Find where the given text appears and provide that cell's center as (X, Y) coordinate. 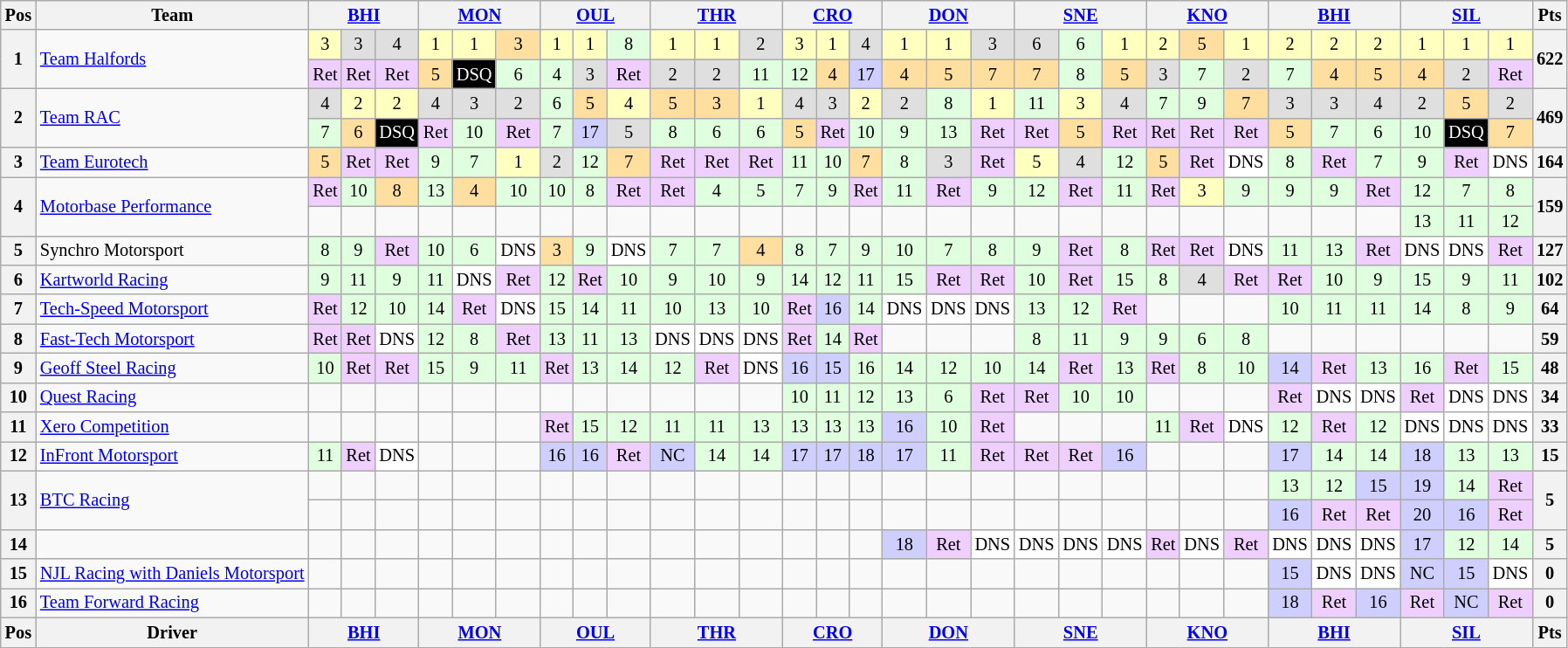
34 (1550, 397)
Team Forward Racing (172, 603)
Team Halfords (172, 59)
622 (1550, 59)
159 (1550, 206)
Team Eurotech (172, 162)
469 (1550, 117)
InFront Motorsport (172, 456)
Kartworld Racing (172, 279)
Team (172, 15)
Driver (172, 632)
64 (1550, 309)
Quest Racing (172, 397)
Team RAC (172, 117)
164 (1550, 162)
Geoff Steel Racing (172, 368)
102 (1550, 279)
48 (1550, 368)
20 (1422, 514)
BTC Racing (172, 500)
19 (1422, 486)
Tech-Speed Motorsport (172, 309)
NJL Racing with Daniels Motorsport (172, 574)
Motorbase Performance (172, 206)
59 (1550, 339)
Xero Competition (172, 427)
Synchro Motorsport (172, 251)
127 (1550, 251)
33 (1550, 427)
Fast-Tech Motorsport (172, 339)
